Extract the [X, Y] coordinate from the center of the cell holding the provided text.  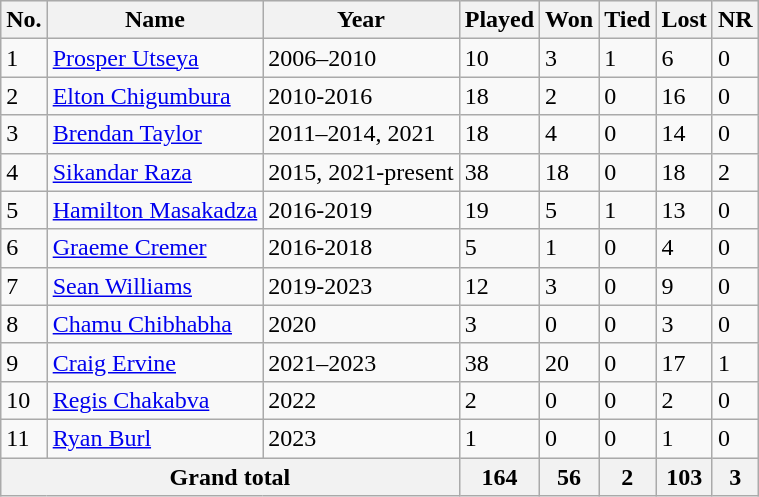
Grand total [230, 477]
Lost [684, 20]
103 [684, 477]
Chamu Chibhabha [155, 324]
20 [570, 362]
2016-2019 [361, 210]
Regis Chakabva [155, 400]
No. [24, 20]
Ryan Burl [155, 438]
8 [24, 324]
12 [499, 286]
2019-2023 [361, 286]
2020 [361, 324]
Hamilton Masakadza [155, 210]
2010-2016 [361, 96]
2021–2023 [361, 362]
2015, 2021-present [361, 172]
2011–2014, 2021 [361, 134]
2016-2018 [361, 248]
2023 [361, 438]
Sikandar Raza [155, 172]
Craig Ervine [155, 362]
Name [155, 20]
Elton Chigumbura [155, 96]
Brendan Taylor [155, 134]
14 [684, 134]
Played [499, 20]
Won [570, 20]
Tied [628, 20]
2006–2010 [361, 58]
Graeme Cremer [155, 248]
19 [499, 210]
13 [684, 210]
Year [361, 20]
2022 [361, 400]
16 [684, 96]
Prosper Utseya [155, 58]
NR [735, 20]
17 [684, 362]
11 [24, 438]
7 [24, 286]
164 [499, 477]
56 [570, 477]
Sean Williams [155, 286]
